Search for the cell housing the specified text and yield its [X, Y] center coordinate. 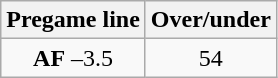
54 [210, 58]
AF –3.5 [74, 58]
Over/under [210, 20]
Pregame line [74, 20]
